Return the [x, y] coordinate for the center point of the cell that contains the specified text.  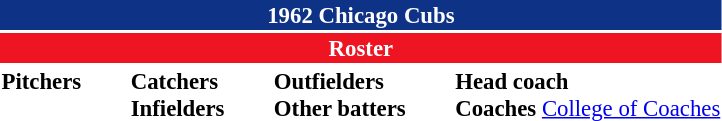
Roster [361, 48]
1962 Chicago Cubs [361, 15]
